Capture the cell that displays the provided text and extract its (x, y) central coordinate. 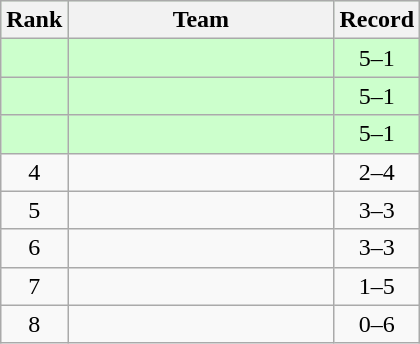
Team (201, 20)
2–4 (377, 172)
Rank (34, 20)
5 (34, 210)
8 (34, 324)
1–5 (377, 286)
7 (34, 286)
4 (34, 172)
6 (34, 248)
Record (377, 20)
0–6 (377, 324)
